Capture the cell that displays the provided text and extract its (X, Y) central coordinate. 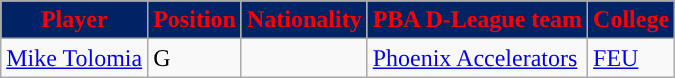
Nationality (304, 20)
G (195, 58)
Phoenix Accelerators (477, 58)
Position (195, 20)
PBA D-League team (477, 20)
Player (74, 20)
Mike Tolomia (74, 58)
College (632, 20)
FEU (632, 58)
